Return the (x, y) coordinate for the center point of the cell that contains the specified text.  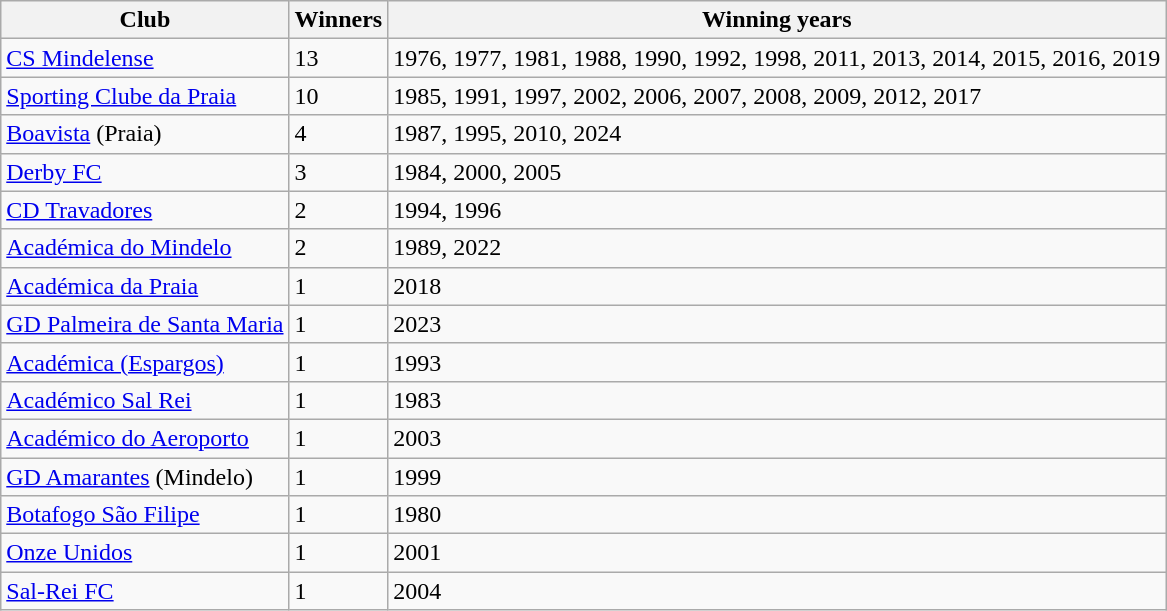
1980 (777, 515)
Derby FC (145, 172)
Winners (338, 20)
CD Travadores (145, 210)
1999 (777, 477)
Onze Unidos (145, 553)
GD Amarantes (Mindelo) (145, 477)
1983 (777, 400)
2001 (777, 553)
2003 (777, 438)
Académica do Mindelo (145, 248)
1994, 1996 (777, 210)
Club (145, 20)
1984, 2000, 2005 (777, 172)
Académico do Aeroporto (145, 438)
Boavista (Praia) (145, 134)
CS Mindelense (145, 58)
1976, 1977, 1981, 1988, 1990, 1992, 1998, 2011, 2013, 2014, 2015, 2016, 2019 (777, 58)
3 (338, 172)
1993 (777, 362)
Sal-Rei FC (145, 591)
10 (338, 96)
Winning years (777, 20)
Académica (Espargos) (145, 362)
Botafogo São Filipe (145, 515)
GD Palmeira de Santa Maria (145, 324)
2018 (777, 286)
2004 (777, 591)
1989, 2022 (777, 248)
Académica da Praia (145, 286)
4 (338, 134)
2023 (777, 324)
Sporting Clube da Praia (145, 96)
13 (338, 58)
1985, 1991, 1997, 2002, 2006, 2007, 2008, 2009, 2012, 2017 (777, 96)
1987, 1995, 2010, 2024 (777, 134)
Académico Sal Rei (145, 400)
